Find where the given text appears and provide that cell's center as [X, Y] coordinate. 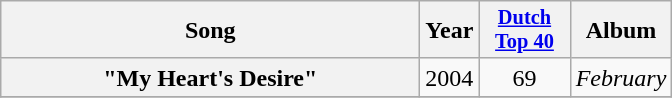
Year [450, 30]
69 [524, 77]
"My Heart's Desire" [210, 77]
Dutch Top 40 [524, 30]
February [621, 77]
2004 [450, 77]
Song [210, 30]
Album [621, 30]
